Search for the cell housing the specified text and yield its [X, Y] center coordinate. 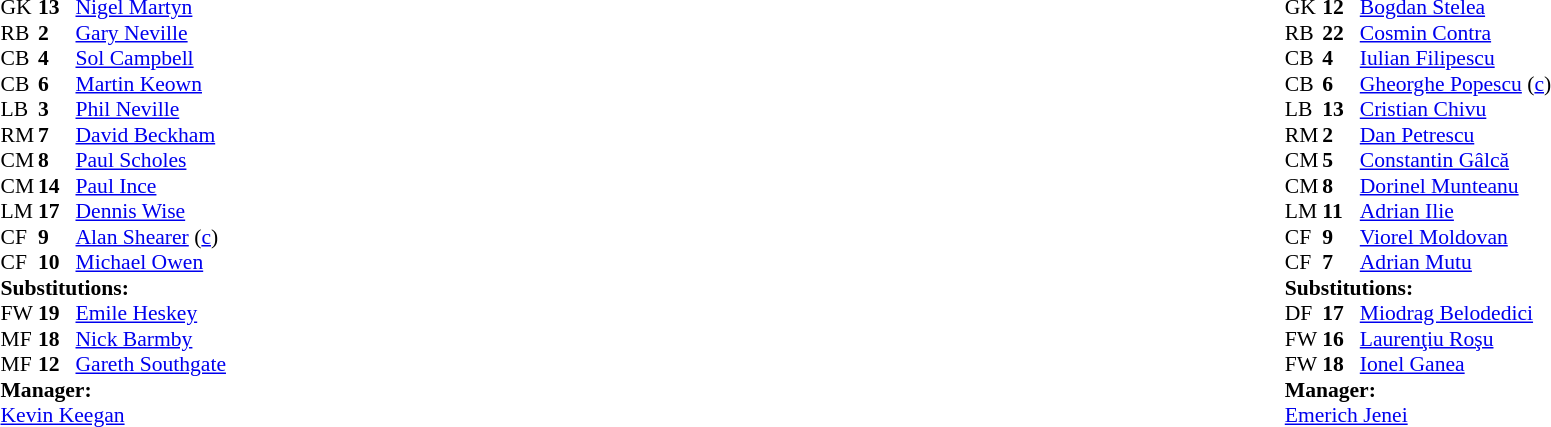
Cosmin Contra [1456, 33]
Dorinel Munteanu [1456, 186]
Laurenţiu Roşu [1456, 339]
Paul Ince [151, 186]
19 [57, 313]
Gareth Southgate [151, 365]
10 [57, 263]
22 [1341, 33]
Michael Owen [151, 263]
Iulian Filipescu [1456, 59]
5 [1341, 161]
Adrian Mutu [1456, 263]
David Beckham [151, 135]
Sol Campbell [151, 59]
Alan Shearer (c) [151, 237]
Miodrag Belodedici [1456, 313]
Dennis Wise [151, 211]
Cristian Chivu [1456, 109]
Adrian Ilie [1456, 211]
11 [1341, 211]
14 [57, 186]
Phil Neville [151, 109]
13 [1341, 109]
Martin Keown [151, 84]
Emile Heskey [151, 313]
16 [1341, 339]
Paul Scholes [151, 161]
Gary Neville [151, 33]
Gheorghe Popescu (c) [1456, 84]
Constantin Gâlcă [1456, 161]
Ionel Ganea [1456, 365]
Nick Barmby [151, 339]
3 [57, 109]
DF [1304, 313]
Dan Petrescu [1456, 135]
12 [57, 365]
Viorel Moldovan [1456, 237]
